For the text-containing cell, return its midpoint in [X, Y] coordinate format. 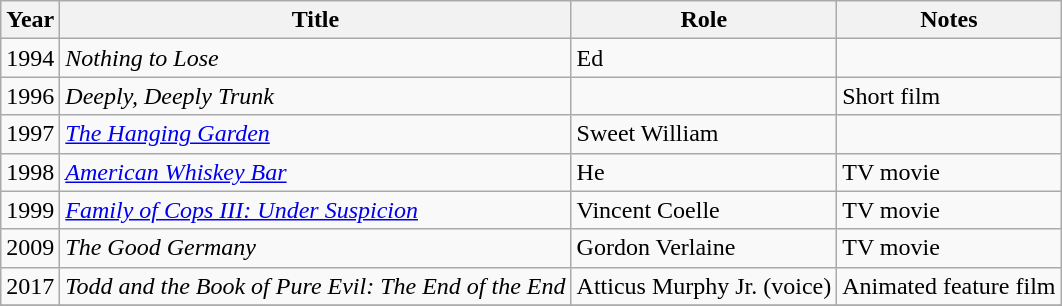
Gordon Verlaine [704, 248]
2009 [30, 248]
Year [30, 20]
Role [704, 20]
Deeply, Deeply Trunk [316, 96]
Short film [949, 96]
The Hanging Garden [316, 134]
Animated feature film [949, 286]
Family of Cops III: Under Suspicion [316, 210]
Todd and the Book of Pure Evil: The End of the End [316, 286]
2017 [30, 286]
1996 [30, 96]
Title [316, 20]
Ed [704, 58]
Vincent Coelle [704, 210]
He [704, 172]
Nothing to Lose [316, 58]
Atticus Murphy Jr. (voice) [704, 286]
1999 [30, 210]
Notes [949, 20]
Sweet William [704, 134]
American Whiskey Bar [316, 172]
The Good Germany [316, 248]
1998 [30, 172]
1997 [30, 134]
1994 [30, 58]
